Pinpoint the cell where the given text exists, returning its (X, Y) midpoint coordinate. 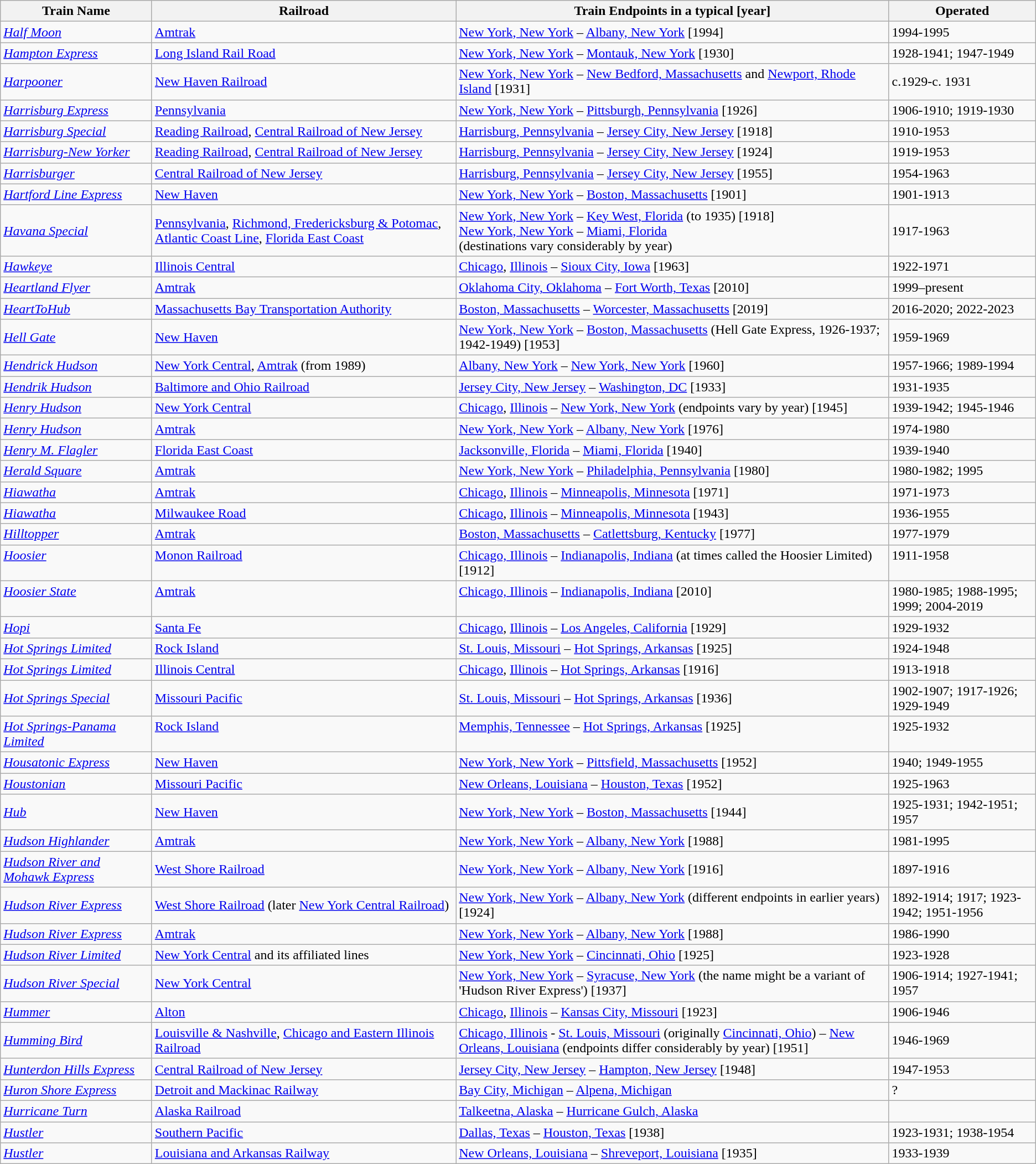
1977-1979 (962, 534)
St. Louis, Missouri – Hot Springs, Arkansas [1925] (672, 648)
Housatonic Express (76, 763)
Massachusetts Bay Transportation Authority (303, 308)
Hendrik Hudson (76, 387)
Chicago, Illinois – Kansas City, Missouri [1923] (672, 1012)
Chicago, Illinois – Minneapolis, Minnesota [1971] (672, 492)
1936-1955 (962, 513)
Harrisburg-New Yorker (76, 152)
New York, New York – Albany, New York [1976] (672, 429)
Chicago, Illinois – Minneapolis, Minnesota [1943] (672, 513)
? (962, 1090)
Long Island Rail Road (303, 53)
Harpooner (76, 82)
St. Louis, Missouri – Hot Springs, Arkansas [1936] (672, 697)
Hudson Highlander (76, 841)
1906-1946 (962, 1012)
Hoosier State (76, 599)
Talkeetna, Alaska – Hurricane Gulch, Alaska (672, 1111)
1925-1931; 1942-1951; 1957 (962, 813)
Albany, New York – New York, New York [1960] (672, 366)
1999–present (962, 287)
1971-1973 (962, 492)
1913-1918 (962, 669)
1929-1932 (962, 627)
Alton (303, 1012)
1933-1939 (962, 1153)
Chicago, Illinois – Sioux City, Iowa [1963] (672, 266)
Memphis, Tennessee – Hot Springs, Arkansas [1925] (672, 734)
Bay City, Michigan – Alpena, Michigan (672, 1090)
Harrisburger (76, 173)
1906-1910; 1919-1930 (962, 110)
Hudson River Special (76, 983)
Havana Special (76, 230)
Houstonian (76, 784)
Harrisburg Express (76, 110)
New York, New York – Boston, Massachusetts [1901] (672, 194)
Hilltopper (76, 534)
Monon Railroad (303, 562)
Dallas, Texas – Houston, Texas [1938] (672, 1132)
Florida East Coast (303, 450)
Baltimore and Ohio Railroad (303, 387)
Harrisburg, Pennsylvania – Jersey City, New Jersey [1955] (672, 173)
Louisville & Nashville, Chicago and Eastern Illinois Railroad (303, 1041)
Southern Pacific (303, 1132)
Hurricane Turn (76, 1111)
Huron Shore Express (76, 1090)
Henry M. Flagler (76, 450)
New York Central and its affiliated lines (303, 955)
1892-1914; 1917; 1923-1942; 1951-1956 (962, 906)
Harrisburg, Pennsylvania – Jersey City, New Jersey [1918] (672, 131)
1923-1928 (962, 955)
1925-1932 (962, 734)
1957-1966; 1989-1994 (962, 366)
Operated (962, 11)
Detroit and Mackinac Railway (303, 1090)
New York, New York – Albany, New York [1994] (672, 32)
1947-1953 (962, 1069)
New York Central, Amtrak (from 1989) (303, 366)
1922-1971 (962, 266)
1994-1995 (962, 32)
Hudson River and Mohawk Express (76, 869)
Milwaukee Road (303, 513)
Hummer (76, 1012)
New York, New York – Pittsburgh, Pennsylvania [1926] (672, 110)
Hoosier (76, 562)
New York, New York – Albany, New York (different endpoints in earlier years) [1924] (672, 906)
New Haven Railroad (303, 82)
Hopi (76, 627)
Louisiana and Arkansas Railway (303, 1153)
1974-1980 (962, 429)
Santa Fe (303, 627)
New York, New York – Cincinnati, Ohio [1925] (672, 955)
Oklahoma City, Oklahoma – Fort Worth, Texas [2010] (672, 287)
Harrisburg, Pennsylvania – Jersey City, New Jersey [1924] (672, 152)
Pennsylvania, Richmond, Fredericksburg & Potomac, Atlantic Coast Line, Florida East Coast (303, 230)
New York, New York – Albany, New York [1916] (672, 869)
Chicago, Illinois – Indianapolis, Indiana [2010] (672, 599)
Pennsylvania (303, 110)
1911-1958 (962, 562)
New Orleans, Louisiana – Shreveport, Louisiana [1935] (672, 1153)
Train Name (76, 11)
Hot Springs Special (76, 697)
New York, New York – New Bedford, Massachusetts and Newport, Rhode Island [1931] (672, 82)
Herald Square (76, 471)
1910-1953 (962, 131)
1919-1953 (962, 152)
1901-1913 (962, 194)
Humming Bird (76, 1041)
Boston, Massachusetts – Catlettsburg, Kentucky [1977] (672, 534)
Hendrick Hudson (76, 366)
1917-1963 (962, 230)
1980-1985; 1988-1995; 1999; 2004-2019 (962, 599)
Chicago, Illinois – Hot Springs, Arkansas [1916] (672, 669)
New York, New York – Syracuse, New York (the name might be a variant of 'Hudson River Express') [1937] (672, 983)
1925-1963 (962, 784)
Jersey City, New Jersey – Washington, DC [1933] (672, 387)
Hell Gate (76, 338)
Half Moon (76, 32)
1923-1931; 1938-1954 (962, 1132)
New York, New York – Philadelphia, Pennsylvania [1980] (672, 471)
West Shore Railroad (303, 869)
1980-1982; 1995 (962, 471)
1986-1990 (962, 934)
Hampton Express (76, 53)
HeartToHub (76, 308)
1931-1935 (962, 387)
Hawkeye (76, 266)
1924-1948 (962, 648)
Hudson River Limited (76, 955)
Heartland Flyer (76, 287)
1940; 1949-1955 (962, 763)
Hartford Line Express (76, 194)
1954-1963 (962, 173)
1939-1940 (962, 450)
Chicago, Illinois – Indianapolis, Indiana (at times called the Hoosier Limited) [1912] (672, 562)
Chicago, Illinois – New York, New York (endpoints vary by year) [1945] (672, 408)
1959-1969 (962, 338)
New York, New York – Key West, Florida (to 1935) [1918]New York, New York – Miami, Florida(destinations vary considerably by year) (672, 230)
1939-1942; 1945-1946 (962, 408)
1897-1916 (962, 869)
Train Endpoints in a typical [year] (672, 11)
New York, New York – Boston, Massachusetts [1944] (672, 813)
c.1929-c. 1931 (962, 82)
Boston, Massachusetts – Worcester, Massachusetts [2019] (672, 308)
1902-1907; 1917-1926; 1929-1949 (962, 697)
New Orleans, Louisiana – Houston, Texas [1952] (672, 784)
Jacksonville, Florida – Miami, Florida [1940] (672, 450)
1906-1914; 1927-1941; 1957 (962, 983)
Railroad (303, 11)
Hub (76, 813)
Hunterdon Hills Express (76, 1069)
2016-2020; 2022-2023 (962, 308)
New York, New York – Boston, Massachusetts (Hell Gate Express, 1926-1937; 1942-1949) [1953] (672, 338)
New York, New York – Montauk, New York [1930] (672, 53)
Jersey City, New Jersey – Hampton, New Jersey [1948] (672, 1069)
Alaska Railroad (303, 1111)
West Shore Railroad (later New York Central Railroad) (303, 906)
New York, New York – Pittsfield, Massachusetts [1952] (672, 763)
Chicago, Illinois - St. Louis, Missouri (originally Cincinnati, Ohio) – New Orleans, Louisiana (endpoints differ considerably by year) [1951] (672, 1041)
Chicago, Illinois – Los Angeles, California [1929] (672, 627)
1981-1995 (962, 841)
1928-1941; 1947-1949 (962, 53)
1946-1969 (962, 1041)
Harrisburg Special (76, 131)
Hot Springs-Panama Limited (76, 734)
